Output the [X, Y] coordinate of the center of the cell containing the given text.  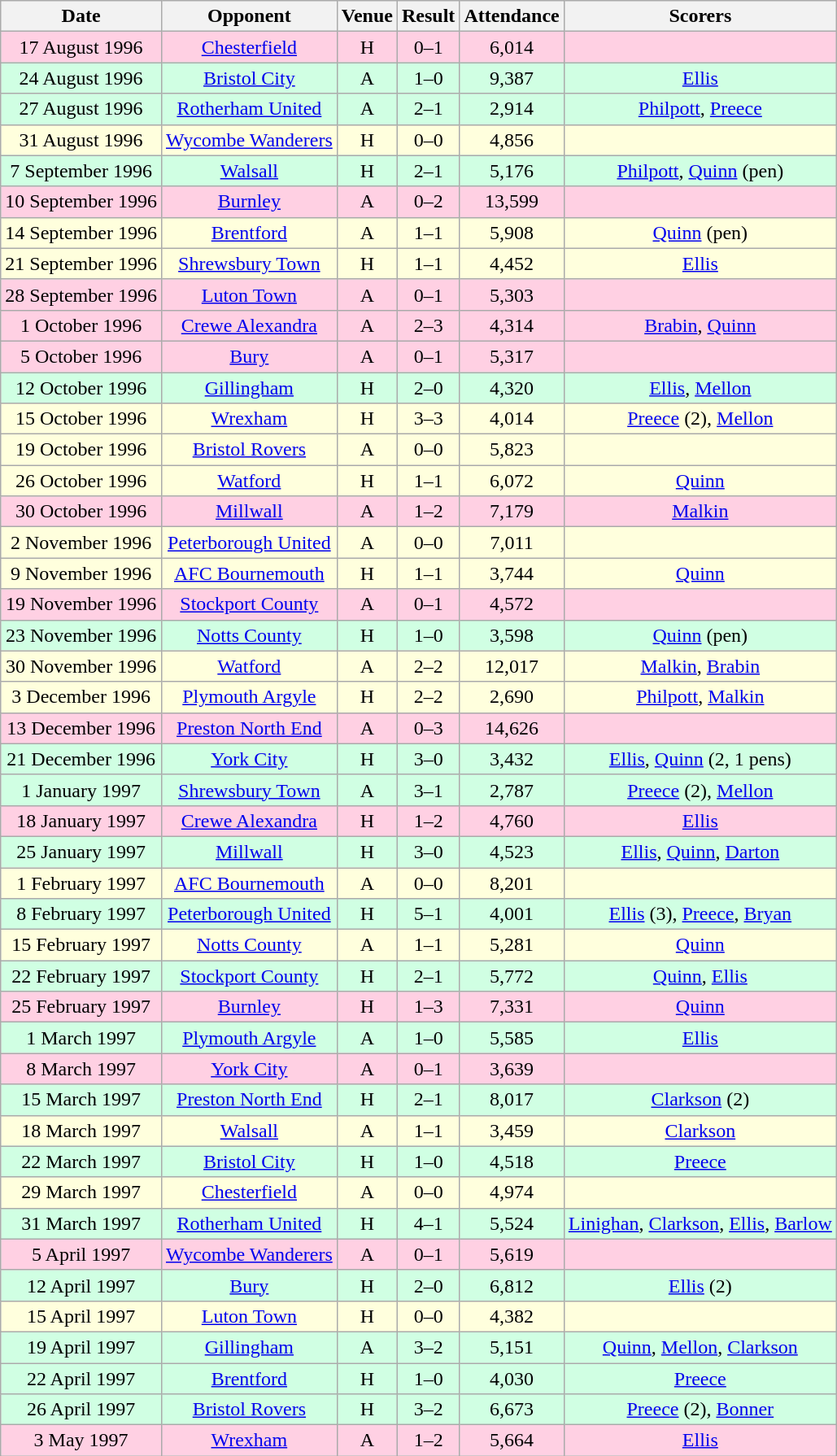
3 December 1996 [81, 697]
15 April 1997 [81, 1316]
Preece (2), Bonner [700, 1410]
21 September 1996 [81, 264]
4,382 [512, 1316]
19 November 1996 [81, 604]
18 March 1997 [81, 1131]
7,011 [512, 543]
6,812 [512, 1285]
10 September 1996 [81, 202]
22 March 1997 [81, 1162]
4,518 [512, 1162]
2–3 [428, 325]
Ellis, Mellon [700, 388]
3,459 [512, 1131]
Linighan, Clarkson, Ellis, Barlow [700, 1223]
2,914 [512, 109]
8 February 1997 [81, 914]
5,303 [512, 294]
4–1 [428, 1223]
14,626 [512, 728]
31 August 1996 [81, 140]
8,017 [512, 1100]
1 January 1997 [81, 790]
Quinn, Ellis [700, 976]
30 November 1996 [81, 666]
14 September 1996 [81, 233]
7,331 [512, 1007]
5,585 [512, 1038]
2,787 [512, 790]
0–2 [428, 202]
4,320 [512, 388]
5,317 [512, 356]
Result [428, 16]
29 March 1997 [81, 1192]
Clarkson (2) [700, 1100]
22 April 1997 [81, 1379]
Venue [367, 16]
5,664 [512, 1441]
2,690 [512, 697]
3,744 [512, 573]
Ellis, Quinn (2, 1 pens) [700, 759]
3–1 [428, 790]
5,619 [512, 1254]
21 December 1996 [81, 759]
19 October 1996 [81, 450]
5,176 [512, 171]
5 April 1997 [81, 1254]
7,179 [512, 512]
5 October 1996 [81, 356]
12,017 [512, 666]
24 August 1996 [81, 78]
26 April 1997 [81, 1410]
15 October 1996 [81, 419]
18 January 1997 [81, 821]
31 March 1997 [81, 1223]
12 April 1997 [81, 1285]
13 December 1996 [81, 728]
Date [81, 16]
3,598 [512, 635]
Ellis, Quinn, Darton [700, 852]
9 November 1996 [81, 573]
5,908 [512, 233]
23 November 1996 [81, 635]
27 August 1996 [81, 109]
1 March 1997 [81, 1038]
3–3 [428, 419]
15 February 1997 [81, 945]
3 May 1997 [81, 1441]
2 November 1996 [81, 543]
Clarkson [700, 1131]
5,151 [512, 1347]
Quinn, Mellon, Clarkson [700, 1347]
Opponent [249, 16]
7 September 1996 [81, 171]
19 April 1997 [81, 1347]
3,639 [512, 1069]
6,673 [512, 1410]
5,281 [512, 945]
Ellis (3), Preece, Bryan [700, 914]
5–1 [428, 914]
1 October 1996 [81, 325]
13,599 [512, 202]
Scorers [700, 16]
Malkin, Brabin [700, 666]
22 February 1997 [81, 976]
26 October 1996 [81, 481]
4,014 [512, 419]
15 March 1997 [81, 1100]
9,387 [512, 78]
3,432 [512, 759]
30 October 1996 [81, 512]
5,823 [512, 450]
4,572 [512, 604]
6,014 [512, 47]
25 January 1997 [81, 852]
Attendance [512, 16]
Philpott, Preece [700, 109]
28 September 1996 [81, 294]
6,072 [512, 481]
1–3 [428, 1007]
Brabin, Quinn [700, 325]
1 February 1997 [81, 883]
12 October 1996 [81, 388]
Philpott, Quinn (pen) [700, 171]
Ellis (2) [700, 1285]
8 March 1997 [81, 1069]
17 August 1996 [81, 47]
5,772 [512, 976]
Malkin [700, 512]
0–3 [428, 728]
5,524 [512, 1223]
4,001 [512, 914]
4,974 [512, 1192]
4,314 [512, 325]
25 February 1997 [81, 1007]
4,856 [512, 140]
4,523 [512, 852]
Philpott, Malkin [700, 697]
4,030 [512, 1379]
4,452 [512, 264]
8,201 [512, 883]
4,760 [512, 821]
